Determine the (X, Y) coordinate at the center of the cell enclosing the given text.  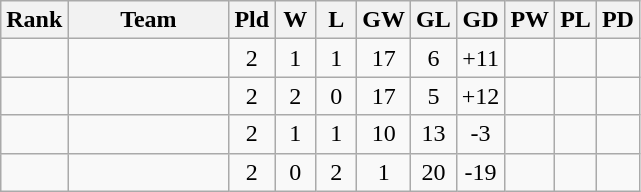
-19 (480, 172)
GW (384, 20)
20 (434, 172)
PW (530, 20)
+11 (480, 58)
10 (384, 134)
GD (480, 20)
PL (576, 20)
Pld (252, 20)
Rank (34, 20)
Team (148, 20)
+12 (480, 96)
PD (618, 20)
6 (434, 58)
5 (434, 96)
W (296, 20)
13 (434, 134)
GL (434, 20)
-3 (480, 134)
L (336, 20)
